Return (x, y) of the center of cell containing provided text 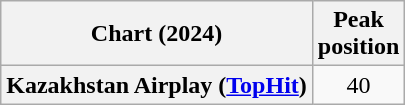
40 (358, 85)
Kazakhstan Airplay (TopHit) (157, 85)
Peakposition (358, 34)
Chart (2024) (157, 34)
